Locate the cell with the specified text and output its [X, Y] center coordinate. 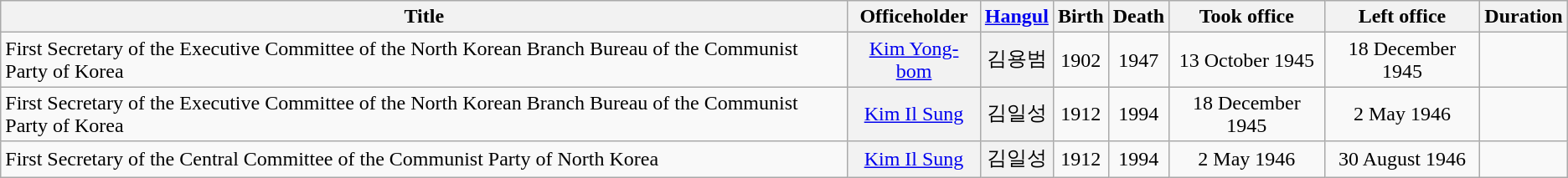
김용범 [1017, 60]
13 October 1945 [1247, 60]
30 August 1946 [1402, 159]
Took office [1247, 17]
First Secretary of the Central Committee of the Communist Party of North Korea [424, 159]
Kim Yong-bom [915, 60]
1902 [1081, 60]
1947 [1138, 60]
Officeholder [915, 17]
Death [1138, 17]
Duration [1524, 17]
Hangul [1017, 17]
Title [424, 17]
Birth [1081, 17]
Left office [1402, 17]
